From the cell containing the given text, extract its center point as [x, y] coordinate. 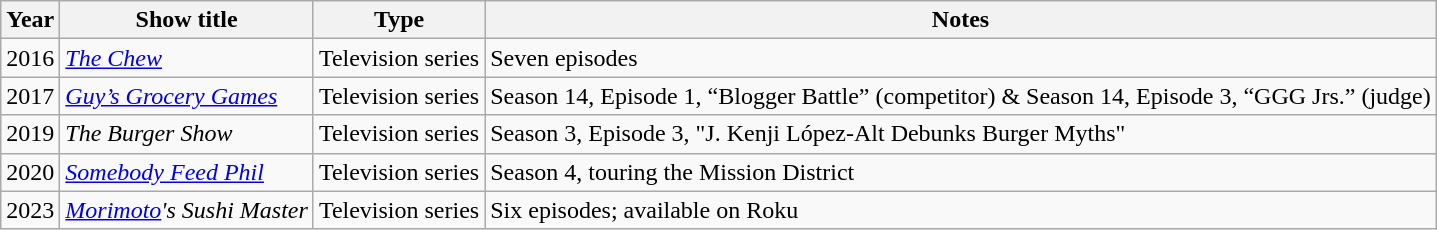
Somebody Feed Phil [187, 172]
Season 3, Episode 3, "J. Kenji López-Alt Debunks Burger Myths" [961, 134]
2016 [30, 58]
The Chew [187, 58]
Notes [961, 20]
Season 14, Episode 1, “Blogger Battle” (competitor) & Season 14, Episode 3, “GGG Jrs.” (judge) [961, 96]
Year [30, 20]
2023 [30, 210]
Season 4, touring the Mission District [961, 172]
Show title [187, 20]
The Burger Show [187, 134]
Type [398, 20]
2017 [30, 96]
2019 [30, 134]
Six episodes; available on Roku [961, 210]
Seven episodes [961, 58]
Guy’s Grocery Games [187, 96]
Morimoto's Sushi Master [187, 210]
2020 [30, 172]
